Pinpoint the cell where the given text exists, returning its (x, y) midpoint coordinate. 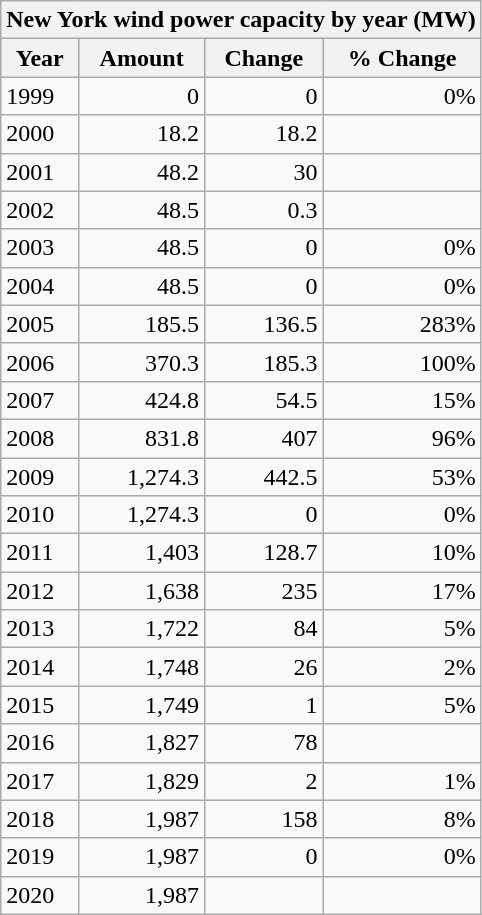
1,749 (142, 705)
407 (264, 438)
2004 (40, 286)
2010 (40, 515)
136.5 (264, 324)
2 (264, 781)
2012 (40, 591)
1,748 (142, 667)
100% (402, 362)
2007 (40, 400)
2005 (40, 324)
26 (264, 667)
185.5 (142, 324)
2016 (40, 743)
1,403 (142, 553)
2019 (40, 857)
53% (402, 477)
15% (402, 400)
New York wind power capacity by year (MW) (242, 20)
283% (402, 324)
10% (402, 553)
2015 (40, 705)
Change (264, 58)
370.3 (142, 362)
185.3 (264, 362)
831.8 (142, 438)
2008 (40, 438)
2000 (40, 134)
2002 (40, 210)
54.5 (264, 400)
235 (264, 591)
2017 (40, 781)
Amount (142, 58)
30 (264, 172)
1 (264, 705)
1,827 (142, 743)
128.7 (264, 553)
2001 (40, 172)
Year (40, 58)
424.8 (142, 400)
1,638 (142, 591)
1,829 (142, 781)
96% (402, 438)
2013 (40, 629)
2020 (40, 895)
2% (402, 667)
2009 (40, 477)
% Change (402, 58)
48.2 (142, 172)
442.5 (264, 477)
1999 (40, 96)
2018 (40, 819)
2006 (40, 362)
78 (264, 743)
1,722 (142, 629)
1% (402, 781)
17% (402, 591)
2003 (40, 248)
2014 (40, 667)
84 (264, 629)
8% (402, 819)
2011 (40, 553)
158 (264, 819)
0.3 (264, 210)
